Extract the (x, y) coordinate from the center of the cell holding the provided text.  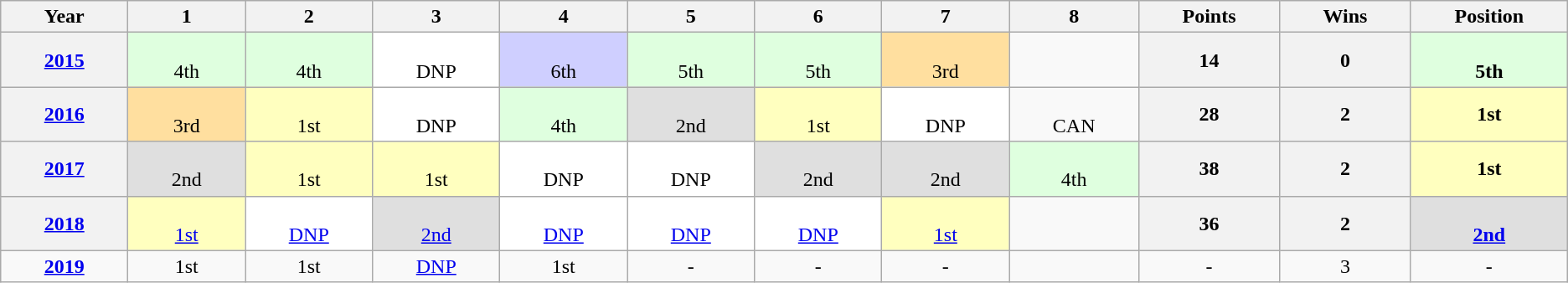
1 (187, 17)
2015 (64, 60)
CAN (1074, 114)
Points (1209, 17)
38 (1209, 169)
14 (1209, 60)
0 (1345, 60)
36 (1209, 223)
6 (818, 17)
Wins (1345, 17)
2017 (64, 169)
2019 (64, 266)
Year (64, 17)
28 (1209, 114)
2018 (64, 223)
4 (564, 17)
2016 (64, 114)
6th (564, 60)
5 (691, 17)
Position (1489, 17)
7 (946, 17)
8 (1074, 17)
